Capture the cell that displays the provided text and extract its [X, Y] central coordinate. 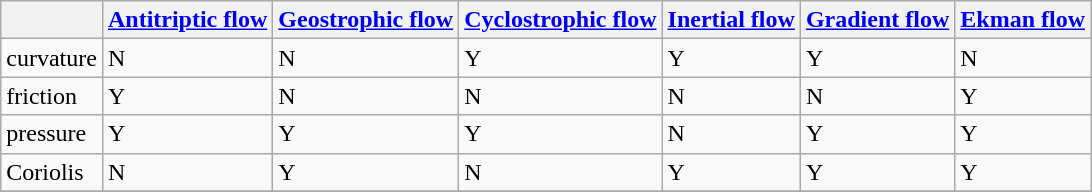
pressure [52, 134]
Geostrophic flow [366, 20]
Ekman flow [1023, 20]
friction [52, 96]
Antitriptic flow [187, 20]
curvature [52, 58]
Cyclostrophic flow [560, 20]
Inertial flow [731, 20]
Gradient flow [877, 20]
Coriolis [52, 172]
